Output the [x, y] coordinate of the center of the cell containing the given text.  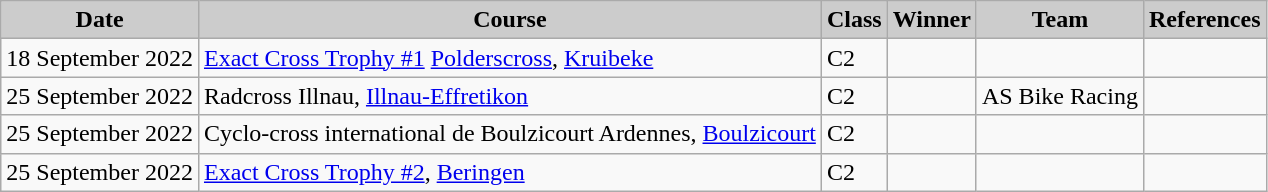
Exact Cross Trophy #2, Beringen [510, 172]
Cyclo-cross international de Boulzicourt Ardennes, Boulzicourt [510, 134]
Course [510, 20]
References [1204, 20]
18 September 2022 [100, 58]
Class [854, 20]
Radcross Illnau, Illnau-Effretikon [510, 96]
Winner [932, 20]
Team [1060, 20]
Date [100, 20]
Exact Cross Trophy #1 Polderscross, Kruibeke [510, 58]
AS Bike Racing [1060, 96]
